Determine the [X, Y] coordinate at the center of the cell enclosing the given text.  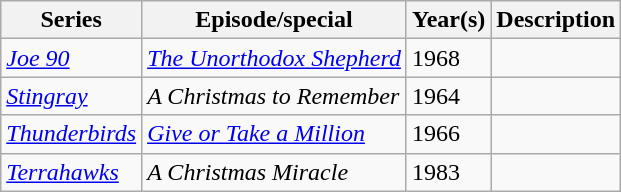
Joe 90 [72, 58]
A Christmas to Remember [274, 96]
The Unorthodox Shepherd [274, 58]
1966 [448, 134]
1983 [448, 172]
1968 [448, 58]
1964 [448, 96]
Series [72, 20]
Description [556, 20]
Terrahawks [72, 172]
Year(s) [448, 20]
A Christmas Miracle [274, 172]
Give or Take a Million [274, 134]
Stingray [72, 96]
Thunderbirds [72, 134]
Episode/special [274, 20]
